Scan for the cell matching the given text and deliver its (x, y) coordinate at center. 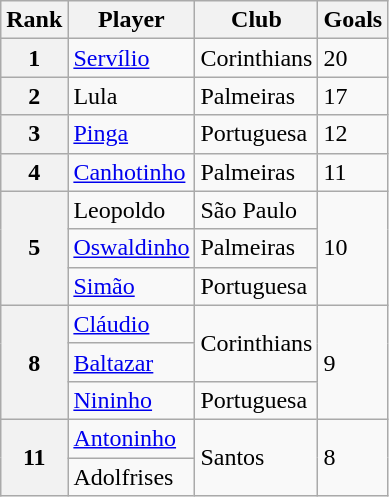
Antoninho (132, 438)
Simão (132, 286)
Santos (256, 457)
9 (353, 362)
Oswaldinho (132, 248)
2 (34, 96)
Player (132, 20)
Club (256, 20)
12 (353, 134)
4 (34, 172)
20 (353, 58)
5 (34, 248)
1 (34, 58)
Servílio (132, 58)
Goals (353, 20)
Nininho (132, 400)
Leopoldo (132, 210)
Pinga (132, 134)
Canhotinho (132, 172)
São Paulo (256, 210)
10 (353, 248)
Cláudio (132, 324)
Baltazar (132, 362)
17 (353, 96)
3 (34, 134)
Adolfrises (132, 477)
Rank (34, 20)
Lula (132, 96)
